Detect which cell encompasses the target text, then output its (x, y) center coordinate. 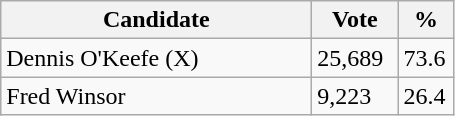
Candidate (156, 20)
73.6 (426, 58)
% (426, 20)
Dennis O'Keefe (X) (156, 58)
9,223 (355, 96)
26.4 (426, 96)
25,689 (355, 58)
Fred Winsor (156, 96)
Vote (355, 20)
